Search for the cell housing the specified text and yield its (X, Y) center coordinate. 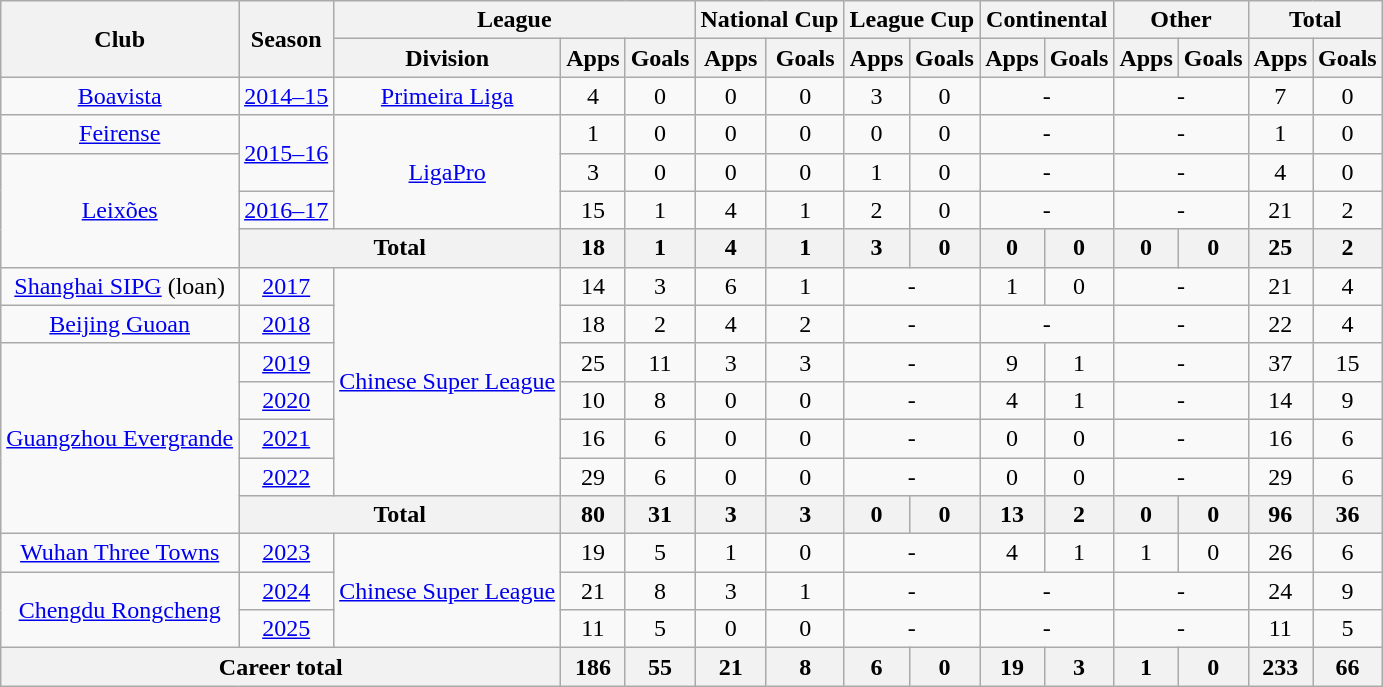
24 (1280, 591)
Beijing Guoan (120, 324)
37 (1280, 362)
2019 (286, 362)
Season (286, 39)
Career total (281, 667)
Leixões (120, 210)
2020 (286, 400)
Continental (1047, 20)
31 (660, 515)
Other (1181, 20)
2024 (286, 591)
2018 (286, 324)
96 (1280, 515)
2025 (286, 629)
2022 (286, 477)
Boavista (120, 96)
26 (1280, 553)
League Cup (912, 20)
Chengdu Rongcheng (120, 610)
22 (1280, 324)
66 (1347, 667)
Guangzhou Evergrande (120, 438)
186 (593, 667)
233 (1280, 667)
7 (1280, 96)
36 (1347, 515)
10 (593, 400)
55 (660, 667)
Primeira Liga (448, 96)
Club (120, 39)
13 (1012, 515)
2023 (286, 553)
2015–16 (286, 153)
2017 (286, 286)
Feirense (120, 134)
National Cup (770, 20)
80 (593, 515)
Shanghai SIPG (loan) (120, 286)
2014–15 (286, 96)
Wuhan Three Towns (120, 553)
LigaPro (448, 172)
Division (448, 58)
League (514, 20)
2016–17 (286, 210)
2021 (286, 438)
